Identify which cell holds the provided text, then report its [X, Y] central coordinate. 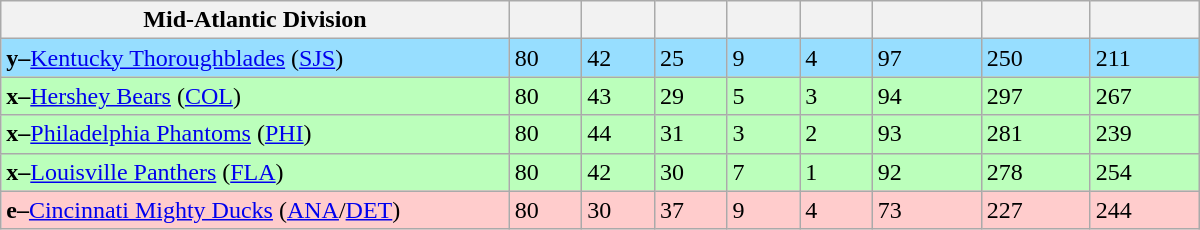
x–Hershey Bears (COL) [255, 96]
227 [1036, 210]
93 [926, 134]
97 [926, 58]
267 [1144, 96]
5 [764, 96]
44 [618, 134]
250 [1036, 58]
e–Cincinnati Mighty Ducks (ANA/DET) [255, 210]
7 [764, 172]
94 [926, 96]
25 [690, 58]
281 [1036, 134]
29 [690, 96]
2 [836, 134]
278 [1036, 172]
92 [926, 172]
244 [1144, 210]
x–Louisville Panthers (FLA) [255, 172]
37 [690, 210]
Mid-Atlantic Division [255, 20]
1 [836, 172]
43 [618, 96]
254 [1144, 172]
239 [1144, 134]
297 [1036, 96]
x–Philadelphia Phantoms (PHI) [255, 134]
31 [690, 134]
y–Kentucky Thoroughblades (SJS) [255, 58]
73 [926, 210]
211 [1144, 58]
